Detect which cell encompasses the target text, then output its (x, y) center coordinate. 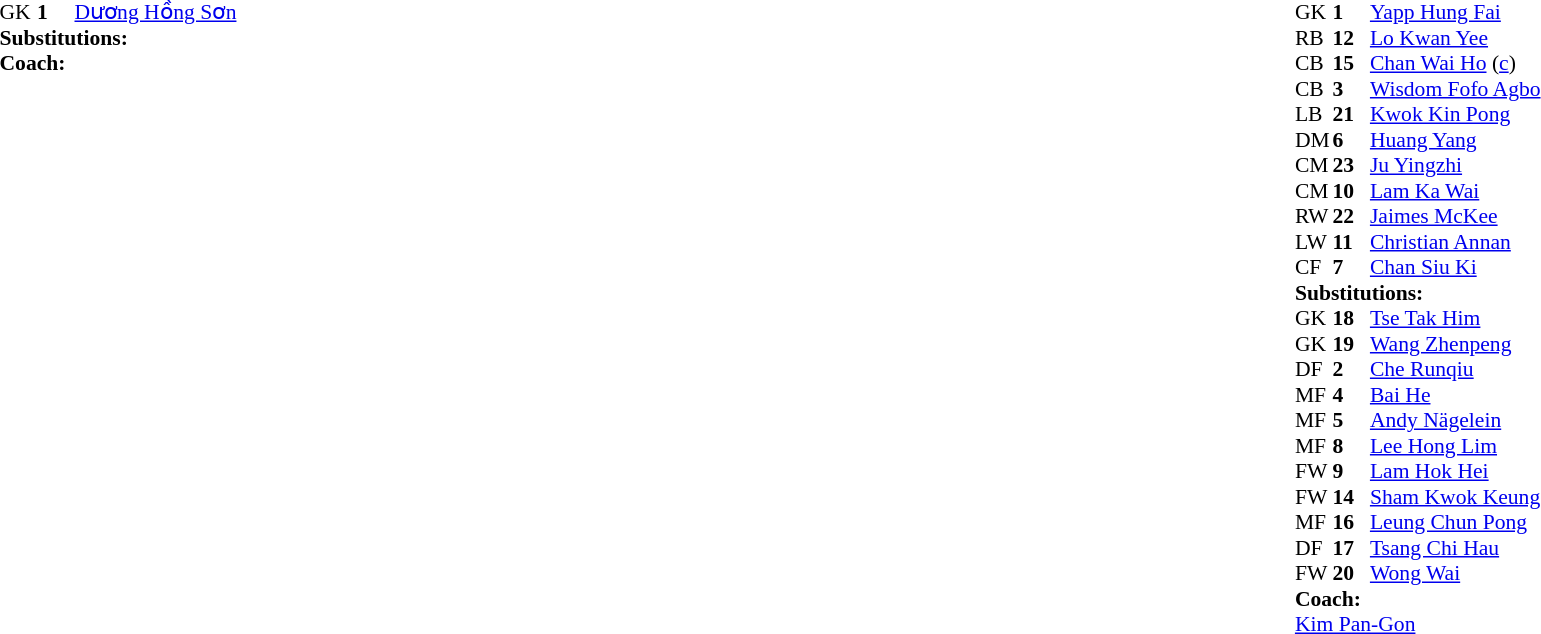
Chan Wai Ho (c) (1456, 63)
Dương Hồng Sơn (155, 13)
20 (1351, 573)
Andy Nägelein (1456, 421)
11 (1351, 242)
21 (1351, 115)
7 (1351, 267)
Jaimes McKee (1456, 217)
Yapp Hung Fai (1456, 13)
2 (1351, 369)
Lo Kwan Yee (1456, 38)
Lam Ka Wai (1456, 191)
5 (1351, 421)
8 (1351, 446)
LW (1314, 242)
17 (1351, 548)
9 (1351, 471)
18 (1351, 319)
Che Runqiu (1456, 369)
19 (1351, 344)
23 (1351, 165)
LB (1314, 115)
12 (1351, 38)
Lee Hong Lim (1456, 446)
Wong Wai (1456, 573)
Lam Hok Hei (1456, 471)
Tse Tak Him (1456, 319)
3 (1351, 89)
10 (1351, 191)
16 (1351, 523)
14 (1351, 497)
Wisdom Fofo Agbo (1456, 89)
Kwok Kin Pong (1456, 115)
CF (1314, 267)
4 (1351, 395)
22 (1351, 217)
6 (1351, 140)
Bai He (1456, 395)
15 (1351, 63)
Christian Annan (1456, 242)
Ju Yingzhi (1456, 165)
Huang Yang (1456, 140)
Chan Siu Ki (1456, 267)
RW (1314, 217)
Sham Kwok Keung (1456, 497)
Wang Zhenpeng (1456, 344)
DM (1314, 140)
Leung Chun Pong (1456, 523)
RB (1314, 38)
Tsang Chi Hau (1456, 548)
